Return [X, Y] of the center of cell containing provided text 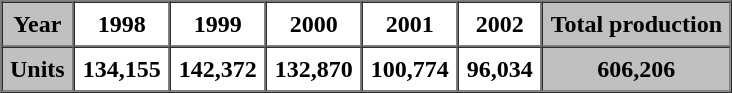
1998 [122, 24]
132,870 [314, 68]
100,774 [410, 68]
2001 [410, 24]
Units [38, 68]
134,155 [122, 68]
96,034 [500, 68]
606,206 [636, 68]
Year [38, 24]
2000 [314, 24]
2002 [500, 24]
Total production [636, 24]
1999 [218, 24]
142,372 [218, 68]
